Provide the [X, Y] coordinate of the cell's center where the given text is located.  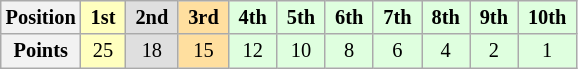
15 [203, 51]
Position [41, 17]
25 [104, 51]
8 [349, 51]
7th [397, 17]
6th [349, 17]
9th [494, 17]
18 [152, 51]
12 [253, 51]
2 [494, 51]
4 [446, 51]
Points [41, 51]
6 [397, 51]
1 [547, 51]
1st [104, 17]
10 [301, 51]
5th [301, 17]
10th [547, 17]
3rd [203, 17]
8th [446, 17]
4th [253, 17]
2nd [152, 17]
